Locate the cell with the specified text and output its [x, y] center coordinate. 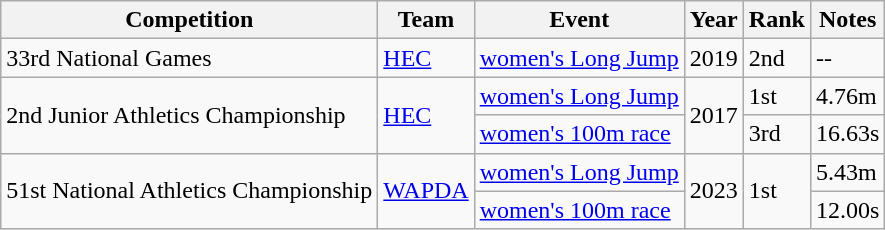
Team [426, 20]
12.00s [847, 210]
4.76m [847, 96]
WAPDA [426, 191]
5.43m [847, 172]
2nd [776, 58]
Year [714, 20]
Competition [190, 20]
-- [847, 58]
2023 [714, 191]
51st National Athletics Championship [190, 191]
2019 [714, 58]
33rd National Games [190, 58]
3rd [776, 134]
2nd Junior Athletics Championship [190, 115]
Notes [847, 20]
Rank [776, 20]
Event [579, 20]
2017 [714, 115]
16.63s [847, 134]
